Identify which cell holds the provided text, then report its (x, y) central coordinate. 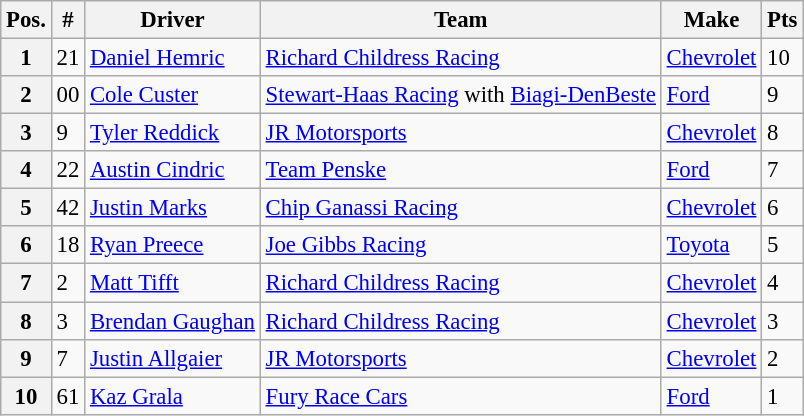
Fury Race Cars (460, 396)
Driver (173, 20)
# (68, 20)
Team Penske (460, 170)
Pos. (26, 20)
Brendan Gaughan (173, 321)
21 (68, 58)
Make (711, 20)
Toyota (711, 245)
18 (68, 245)
42 (68, 208)
22 (68, 170)
Team (460, 20)
Austin Cindric (173, 170)
Joe Gibbs Racing (460, 245)
Stewart-Haas Racing with Biagi-DenBeste (460, 95)
Pts (782, 20)
Cole Custer (173, 95)
Matt Tifft (173, 283)
00 (68, 95)
Justin Allgaier (173, 358)
Chip Ganassi Racing (460, 208)
Tyler Reddick (173, 133)
Justin Marks (173, 208)
61 (68, 396)
Ryan Preece (173, 245)
Daniel Hemric (173, 58)
Kaz Grala (173, 396)
